Provide the (X, Y) coordinate of the cell's center where the given text is located.  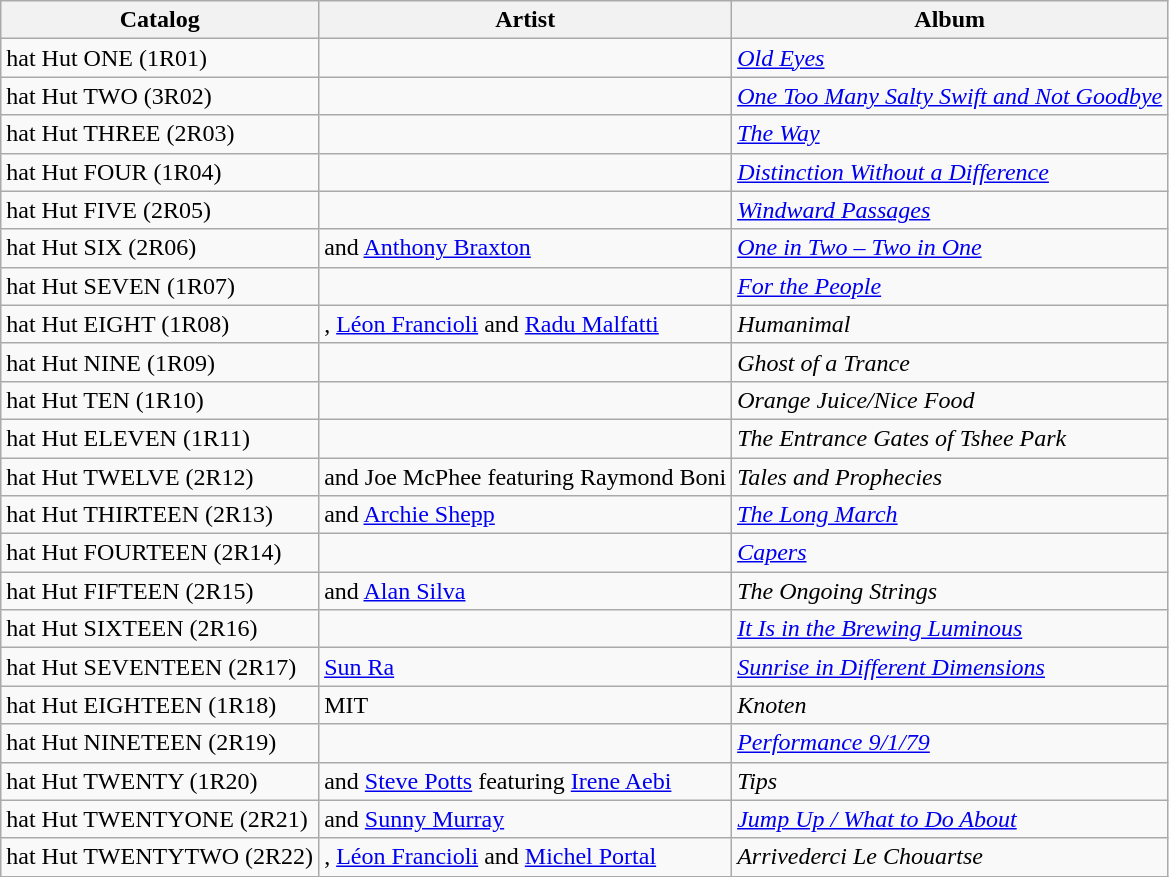
and Steve Potts featuring Irene Aebi (526, 781)
Tales and Prophecies (950, 477)
hat Hut TWENTYTWO (2R22) (160, 857)
Album (950, 20)
hat Hut TWELVE (2R12) (160, 477)
hat Hut TWENTY (1R20) (160, 781)
hat Hut NINE (1R09) (160, 362)
Jump Up / What to Do About (950, 819)
hat Hut SIXTEEN (2R16) (160, 629)
, Léon Francioli and Michel Portal (526, 857)
hat Hut TEN (1R10) (160, 400)
hat Hut FIFTEEN (2R15) (160, 591)
Sunrise in Different Dimensions (950, 667)
MIT (526, 705)
Catalog (160, 20)
One Too Many Salty Swift and Not Goodbye (950, 96)
and Anthony Braxton (526, 248)
Windward Passages (950, 210)
Artist (526, 20)
hat Hut ONE (1R01) (160, 58)
Old Eyes (950, 58)
Tips (950, 781)
Arrivederci Le Chouartse (950, 857)
hat Hut EIGHTEEN (1R18) (160, 705)
hat Hut TWO (3R02) (160, 96)
Humanimal (950, 324)
and Archie Shepp (526, 515)
hat Hut SIX (2R06) (160, 248)
Sun Ra (526, 667)
and Alan Silva (526, 591)
hat Hut THREE (2R03) (160, 134)
hat Hut SEVENTEEN (2R17) (160, 667)
hat Hut THIRTEEN (2R13) (160, 515)
hat Hut TWENTYONE (2R21) (160, 819)
Knoten (950, 705)
The Entrance Gates of Tshee Park (950, 438)
, Léon Francioli and Radu Malfatti (526, 324)
hat Hut FOUR (1R04) (160, 172)
The Way (950, 134)
The Ongoing Strings (950, 591)
hat Hut ELEVEN (1R11) (160, 438)
and Joe McPhee featuring Raymond Boni (526, 477)
Ghost of a Trance (950, 362)
hat Hut FIVE (2R05) (160, 210)
Performance 9/1/79 (950, 743)
hat Hut FOURTEEN (2R14) (160, 553)
Distinction Without a Difference (950, 172)
The Long March (950, 515)
Capers (950, 553)
and Sunny Murray (526, 819)
For the People (950, 286)
hat Hut SEVEN (1R07) (160, 286)
Orange Juice/Nice Food (950, 400)
One in Two – Two in One (950, 248)
hat Hut NINETEEN (2R19) (160, 743)
It Is in the Brewing Luminous (950, 629)
hat Hut EIGHT (1R08) (160, 324)
